Search for the cell housing the specified text and yield its [x, y] center coordinate. 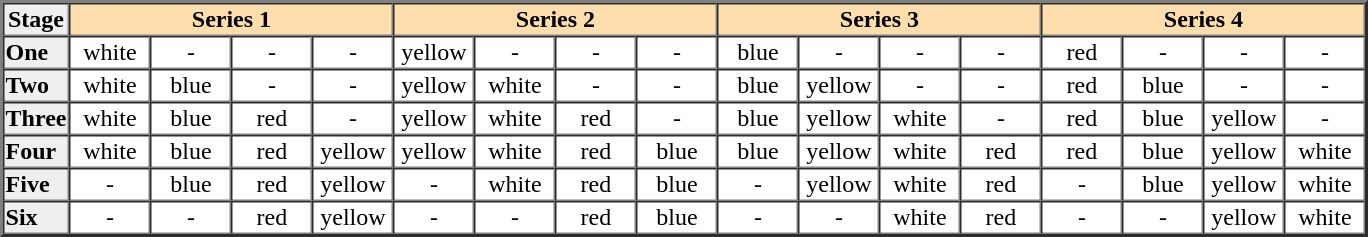
Three [36, 118]
Series 1 [231, 20]
Four [36, 152]
Two [36, 86]
Series 4 [1203, 20]
One [36, 52]
Stage [36, 20]
Series 2 [555, 20]
Six [36, 218]
Series 3 [879, 20]
Five [36, 184]
